Return the [x, y] coordinate for the center point of the cell that contains the specified text.  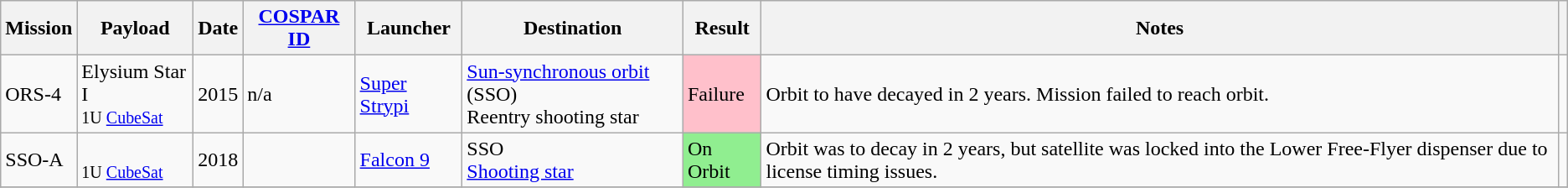
Failure [722, 94]
Orbit to have decayed in 2 years. Mission failed to reach orbit. [1159, 94]
Destination [573, 29]
Sun-synchronous orbit (SSO) Reentry shooting star [573, 94]
ORS-4 [39, 94]
Falcon 9 [409, 159]
SSO Shooting star [573, 159]
On Orbit [722, 159]
Payload [136, 29]
Notes [1159, 29]
Super Strypi [409, 94]
Elysium Star I 1U CubeSat [136, 94]
Result [722, 29]
2018 [218, 159]
Date [218, 29]
COSPAR ID [299, 29]
2015 [218, 94]
1U CubeSat [136, 159]
SSO-A [39, 159]
Mission [39, 29]
n/a [299, 94]
Orbit was to decay in 2 years, but satellite was locked into the Lower Free-Flyer dispenser due to license timing issues. [1159, 159]
Launcher [409, 29]
